Return (x, y) of the center of cell containing provided text 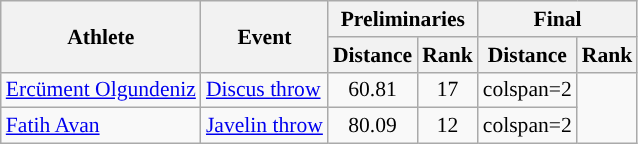
80.09 (372, 126)
Event (264, 36)
Javelin throw (264, 126)
Final (558, 19)
Discus throw (264, 90)
Fatih Avan (101, 126)
Athlete (101, 36)
12 (448, 126)
Ercüment Olgundeniz (101, 90)
Preliminaries (403, 19)
60.81 (372, 90)
17 (448, 90)
